Pinpoint the cell where the given text exists, returning its (x, y) midpoint coordinate. 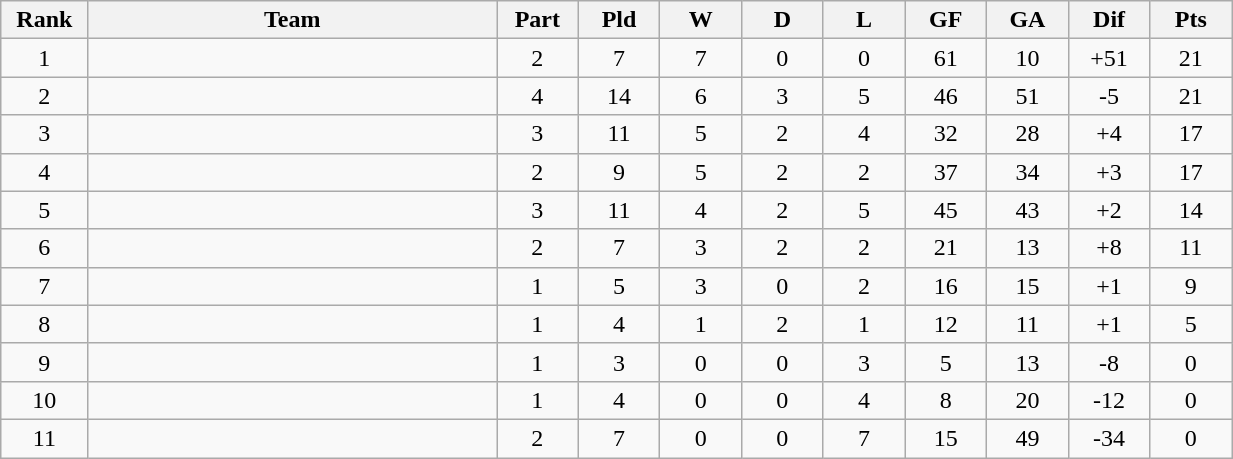
45 (946, 210)
+51 (1109, 58)
+4 (1109, 134)
46 (946, 96)
16 (946, 286)
Pts (1191, 20)
-8 (1109, 362)
37 (946, 172)
GA (1028, 20)
51 (1028, 96)
61 (946, 58)
28 (1028, 134)
+3 (1109, 172)
-5 (1109, 96)
32 (946, 134)
GF (946, 20)
+8 (1109, 248)
Dif (1109, 20)
Pld (619, 20)
-34 (1109, 438)
43 (1028, 210)
Rank (44, 20)
12 (946, 324)
Team (292, 20)
+2 (1109, 210)
34 (1028, 172)
49 (1028, 438)
D (783, 20)
L (864, 20)
-12 (1109, 400)
Part (537, 20)
W (701, 20)
20 (1028, 400)
